Extract the (X, Y) coordinate from the center of the cell holding the provided text.  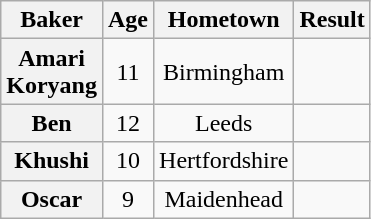
10 (128, 161)
12 (128, 123)
Ben (52, 123)
AmariKoryang (52, 72)
Birmingham (224, 72)
Age (128, 20)
Maidenhead (224, 199)
Hometown (224, 20)
Oscar (52, 199)
9 (128, 199)
Khushi (52, 161)
11 (128, 72)
Result (332, 20)
Hertfordshire (224, 161)
Baker (52, 20)
Leeds (224, 123)
